Find where the given text appears and provide that cell's center as [x, y] coordinate. 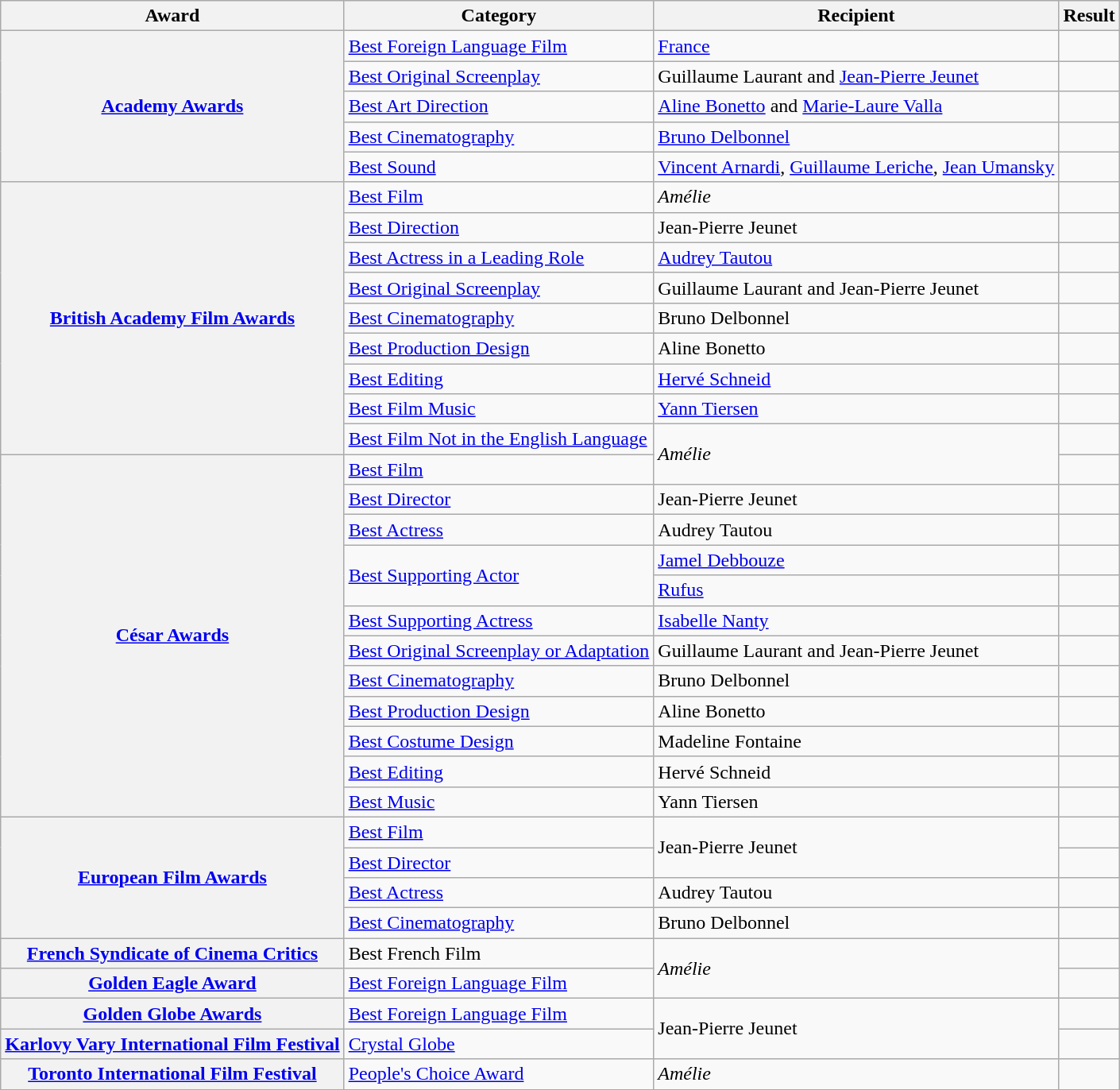
Aline Bonetto and Marie-Laure Valla [856, 106]
Golden Globe Awards [172, 1014]
Recipient [856, 16]
Karlovy Vary International Film Festival [172, 1044]
Rufus [856, 590]
Award [172, 16]
French Syndicate of Cinema Critics [172, 953]
Jamel Debbouze [856, 560]
Best Art Direction [499, 106]
Best Sound [499, 167]
France [856, 46]
Best Film Not in the English Language [499, 439]
Vincent Arnardi, Guillaume Leriche, Jean Umansky [856, 167]
Golden Eagle Award [172, 984]
Isabelle Nanty [856, 620]
Crystal Globe [499, 1044]
People's Choice Award [499, 1074]
Best Actress in a Leading Role [499, 257]
British Academy Film Awards [172, 318]
Best Supporting Actress [499, 620]
Toronto International Film Festival [172, 1074]
Best Direction [499, 227]
Academy Awards [172, 106]
Best Original Screenplay or Adaptation [499, 651]
Best French Film [499, 953]
Category [499, 16]
César Awards [172, 636]
Best Costume Design [499, 741]
European Film Awards [172, 877]
Best Film Music [499, 409]
Result [1089, 16]
Best Music [499, 802]
Best Supporting Actor [499, 575]
Madeline Fontaine [856, 741]
